Scan for the cell matching the given text and deliver its (x, y) coordinate at center. 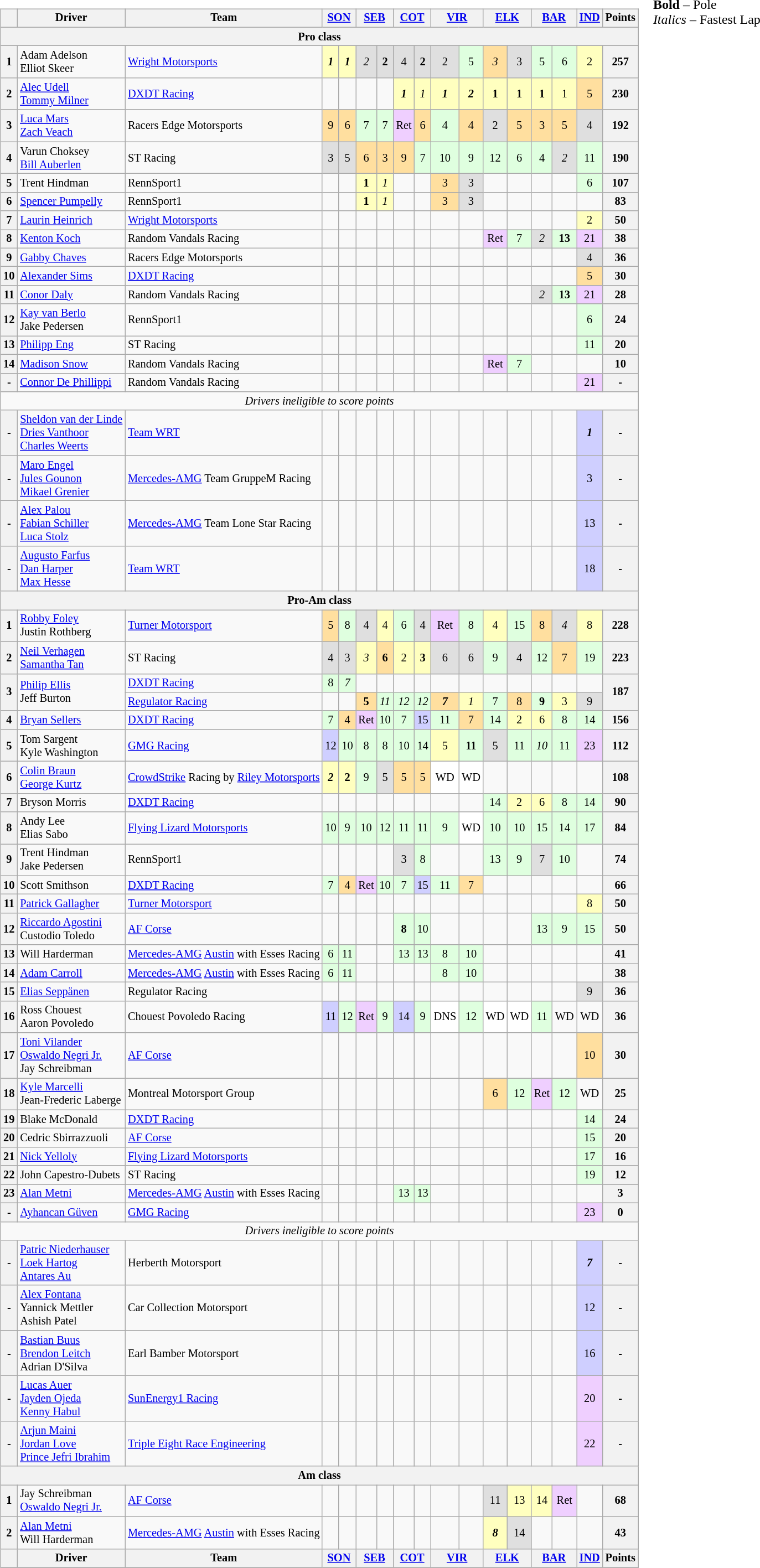
Andy Lee Elias Sabo (71, 828)
Bryan Sellers (71, 720)
Earl Bamber Motorsport (224, 1353)
Triple Eight Race Engineering (224, 1443)
John Capestro-Dubets (71, 1175)
28 (621, 295)
43 (621, 1533)
Alexander Sims (71, 276)
Adam Carroll (71, 973)
83 (621, 201)
Pro-Am class (319, 601)
0 (621, 1212)
Kenton Koch (71, 239)
Alex Palou Fabian Schiller Luca Stolz (71, 524)
Am class (319, 1476)
Mercedes-AMG Team GruppeM Racing (224, 478)
Blake McDonald (71, 1119)
Cedric Sbirrazzuoli (71, 1138)
Mercedes-AMG Team Lone Star Racing (224, 524)
Pro class (319, 37)
Car Collection Motorsport (224, 1308)
Alec Udell Tommy Milner (71, 94)
Bryson Morris (71, 803)
66 (621, 885)
Herberth Motorsport (224, 1263)
Patric Niederhauser Loek Hartog Antares Au (71, 1263)
Kyle Marcelli Jean-Frederic Laberge (71, 1094)
90 (621, 803)
SunEnergy1 Racing (224, 1399)
Kay van Berlo Jake Pedersen (71, 320)
Madison Snow (71, 364)
Adam Adelson Elliot Skeer (71, 62)
Trent Hindman Jake Pedersen (71, 860)
112 (621, 746)
74 (621, 860)
84 (621, 828)
Nick Yelloly (71, 1157)
Alan Metni (71, 1194)
Tom Sargent Kyle Washington (71, 746)
Luca Mars Zach Veach (71, 126)
223 (621, 658)
Ross Chouest Aaron Povoledo (71, 1017)
156 (621, 720)
Chouest Povoledo Racing (224, 1017)
108 (621, 778)
Montreal Motorsport Group (224, 1094)
Laurin Heinrich (71, 220)
Spencer Pumpelly (71, 201)
68 (621, 1501)
192 (621, 126)
228 (621, 626)
Scott Smithson (71, 885)
Alex Fontana Yannick Mettler Ashish Patel (71, 1308)
CrowdStrike Racing by Riley Motorsports (224, 778)
107 (621, 183)
187 (621, 692)
Conor Daly (71, 295)
Ayhancan Güven (71, 1212)
190 (621, 158)
Trent Hindman (71, 183)
Gabby Chaves (71, 257)
Robby Foley Justin Rothberg (71, 626)
Neil Verhagen Samantha Tan (71, 658)
Alan Metni Will Harderman (71, 1533)
Elias Seppänen (71, 992)
Connor De Phillippi (71, 382)
Lucas Auer Jayden Ojeda Kenny Habul (71, 1399)
Toni Vilander Oswaldo Negri Jr. Jay Schreibman (71, 1055)
Will Harderman (71, 954)
Bastian Buus Brendon Leitch Adrian D'Silva (71, 1353)
Philip Ellis Jeff Burton (71, 692)
Colin Braun George Kurtz (71, 778)
25 (621, 1094)
257 (621, 62)
Philipp Eng (71, 345)
Jay Schreibman Oswaldo Negri Jr. (71, 1501)
Augusto Farfus Dan Harper Max Hesse (71, 568)
Sheldon van der Linde Dries Vanthoor Charles Weerts (71, 433)
Arjun Maini Jordan Love Prince Jefri Ibrahim (71, 1443)
230 (621, 94)
Varun Choksey Bill Auberlen (71, 158)
41 (621, 954)
DNS (445, 1017)
Riccardo Agostini Custodio Toledo (71, 929)
Maro Engel Jules Gounon Mikael Grenier (71, 478)
Patrick Gallagher (71, 904)
